Pinpoint the cell where the given text exists, returning its (X, Y) midpoint coordinate. 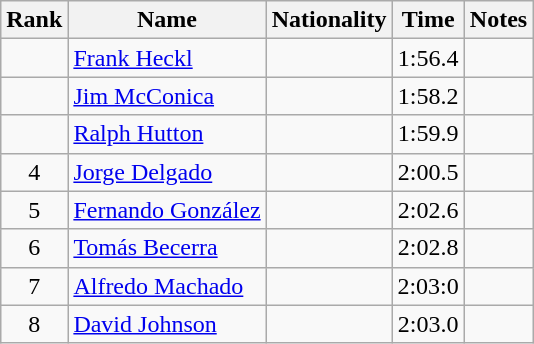
4 (34, 172)
David Johnson (167, 324)
2:02.8 (428, 248)
8 (34, 324)
Tomás Becerra (167, 248)
Jorge Delgado (167, 172)
1:59.9 (428, 134)
Frank Heckl (167, 58)
Ralph Hutton (167, 134)
2:00.5 (428, 172)
Fernando González (167, 210)
Alfredo Machado (167, 286)
Notes (498, 20)
5 (34, 210)
Nationality (329, 20)
2:02.6 (428, 210)
Rank (34, 20)
2:03.0 (428, 324)
1:56.4 (428, 58)
2:03:0 (428, 286)
7 (34, 286)
Time (428, 20)
Name (167, 20)
6 (34, 248)
1:58.2 (428, 96)
Jim McConica (167, 96)
